Detect which cell encompasses the target text, then output its (X, Y) center coordinate. 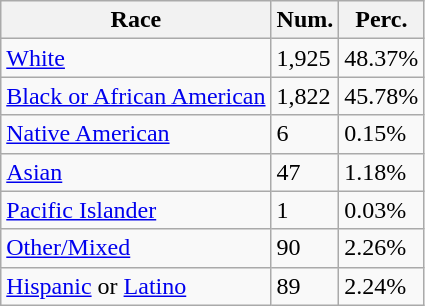
0.03% (382, 210)
1,822 (305, 96)
0.15% (382, 134)
Hispanic or Latino (136, 286)
Pacific Islander (136, 210)
47 (305, 172)
45.78% (382, 96)
48.37% (382, 58)
6 (305, 134)
89 (305, 286)
2.24% (382, 286)
Black or African American (136, 96)
Asian (136, 172)
Num. (305, 20)
White (136, 58)
Other/Mixed (136, 248)
Race (136, 20)
1.18% (382, 172)
1,925 (305, 58)
Native American (136, 134)
90 (305, 248)
Perc. (382, 20)
2.26% (382, 248)
1 (305, 210)
